Provide the (X, Y) coordinate of the cell's center where the given text is located.  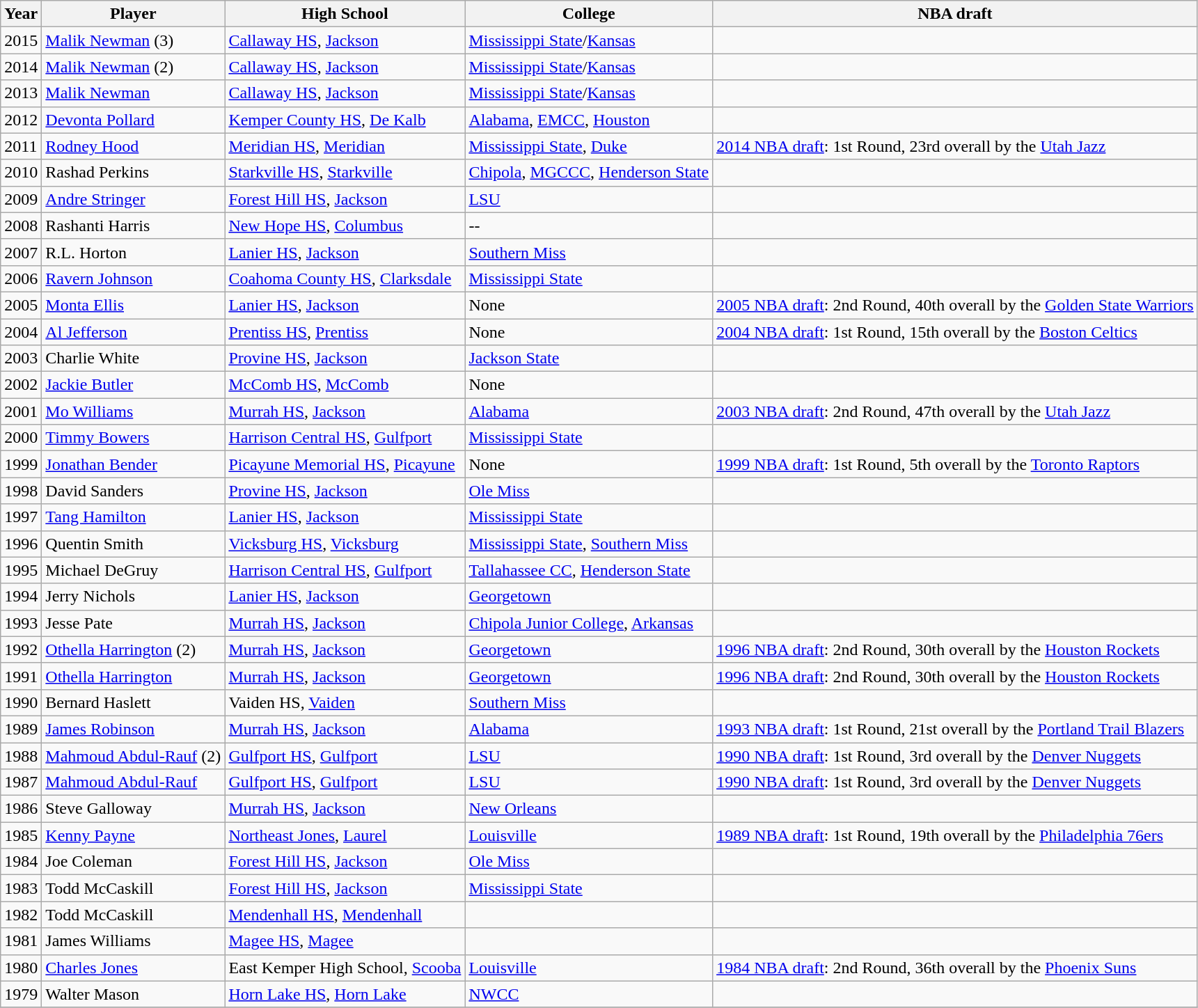
1997 (21, 517)
2014 (21, 67)
Alabama, EMCC, Houston (589, 120)
1982 (21, 915)
Joe Coleman (134, 862)
Walter Mason (134, 994)
1998 (21, 491)
1996 (21, 544)
Steve Galloway (134, 809)
NWCC (589, 994)
1999 (21, 464)
McComb HS, McComb (345, 385)
Andre Stringer (134, 199)
1980 (21, 968)
1979 (21, 994)
Tang Hamilton (134, 517)
Bernard Haslett (134, 702)
2004 (21, 332)
Al Jefferson (134, 332)
Vicksburg HS, Vicksburg (345, 544)
Mo Williams (134, 411)
Michael DeGruy (134, 570)
Jonathan Bender (134, 464)
1986 (21, 809)
2009 (21, 199)
2001 (21, 411)
David Sanders (134, 491)
Malik Newman (2) (134, 67)
Picayune Memorial HS, Picayune (345, 464)
Horn Lake HS, Horn Lake (345, 994)
2007 (21, 252)
Monta Ellis (134, 305)
Jackson State (589, 359)
Mahmoud Abdul-Rauf (2) (134, 755)
2000 (21, 438)
Rashad Perkins (134, 173)
1981 (21, 941)
1995 (21, 570)
2003 NBA draft: 2nd Round, 47th overall by the Utah Jazz (955, 411)
Player (134, 14)
Year (21, 14)
Othella Harrington (134, 676)
Rodney Hood (134, 146)
Charles Jones (134, 968)
Mahmoud Abdul-Rauf (134, 782)
1994 (21, 597)
Mendenhall HS, Mendenhall (345, 915)
Charlie White (134, 359)
Tallahassee CC, Henderson State (589, 570)
New Hope HS, Columbus (345, 226)
James Williams (134, 941)
2014 NBA draft: 1st Round, 23rd overall by the Utah Jazz (955, 146)
2013 (21, 93)
Malik Newman (3) (134, 40)
Rashanti Harris (134, 226)
Malik Newman (134, 93)
2005 (21, 305)
1985 (21, 835)
2003 (21, 359)
Meridian HS, Meridian (345, 146)
1988 (21, 755)
2010 (21, 173)
Kenny Payne (134, 835)
1989 (21, 729)
Devonta Pollard (134, 120)
High School (345, 14)
2015 (21, 40)
James Robinson (134, 729)
Starkville HS, Starkville (345, 173)
NBA draft (955, 14)
Othella Harrington (2) (134, 649)
Timmy Bowers (134, 438)
1991 (21, 676)
1984 NBA draft: 2nd Round, 36th overall by the Phoenix Suns (955, 968)
Prentiss HS, Prentiss (345, 332)
2012 (21, 120)
-- (589, 226)
Jerry Nichols (134, 597)
Mississippi State, Southern Miss (589, 544)
Chipola Junior College, Arkansas (589, 623)
2011 (21, 146)
1990 (21, 702)
2002 (21, 385)
1983 (21, 888)
Chipola, MGCCC, Henderson State (589, 173)
R.L. Horton (134, 252)
1989 NBA draft: 1st Round, 19th overall by the Philadelphia 76ers (955, 835)
Ravern Johnson (134, 278)
1984 (21, 862)
Northeast Jones, Laurel (345, 835)
Jackie Butler (134, 385)
College (589, 14)
Magee HS, Magee (345, 941)
1987 (21, 782)
New Orleans (589, 809)
Jesse Pate (134, 623)
1992 (21, 649)
Mississippi State, Duke (589, 146)
1993 (21, 623)
1999 NBA draft: 1st Round, 5th overall by the Toronto Raptors (955, 464)
2008 (21, 226)
2005 NBA draft: 2nd Round, 40th overall by the Golden State Warriors (955, 305)
East Kemper High School, Scooba (345, 968)
Coahoma County HS, Clarksdale (345, 278)
2006 (21, 278)
Vaiden HS, Vaiden (345, 702)
Kemper County HS, De Kalb (345, 120)
2004 NBA draft: 1st Round, 15th overall by the Boston Celtics (955, 332)
1993 NBA draft: 1st Round, 21st overall by the Portland Trail Blazers (955, 729)
Quentin Smith (134, 544)
